Extract the [X, Y] coordinate from the center of the cell holding the provided text.  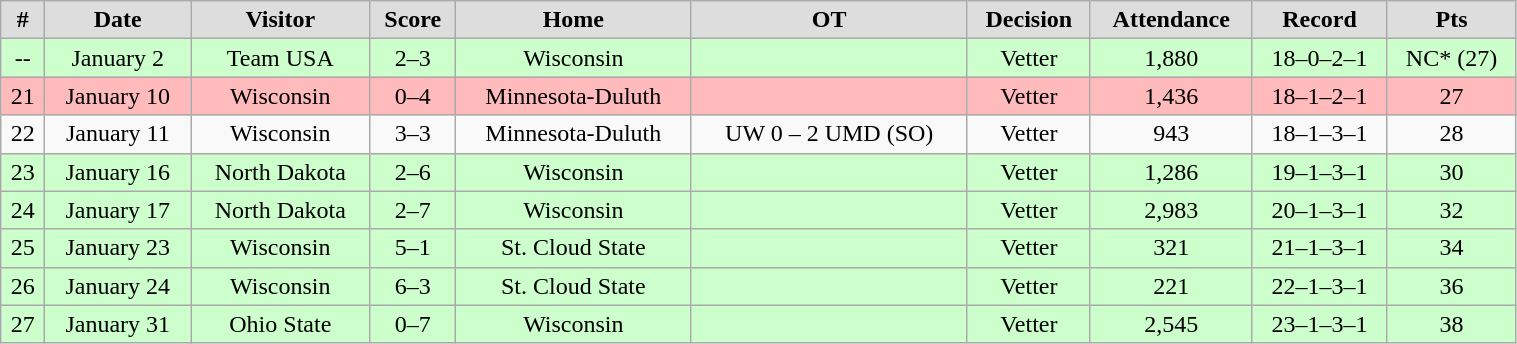
Date [118, 20]
January 23 [118, 248]
1,286 [1171, 172]
2,983 [1171, 210]
23–1–3–1 [1320, 324]
30 [1452, 172]
UW 0 – 2 UMD (SO) [829, 134]
32 [1452, 210]
221 [1171, 286]
19–1–3–1 [1320, 172]
3–3 [413, 134]
36 [1452, 286]
38 [1452, 324]
0–7 [413, 324]
-- [23, 58]
Attendance [1171, 20]
NC* (27) [1452, 58]
24 [23, 210]
23 [23, 172]
26 [23, 286]
1,880 [1171, 58]
22 [23, 134]
January 16 [118, 172]
Decision [1028, 20]
Pts [1452, 20]
Visitor [280, 20]
Ohio State [280, 324]
January 31 [118, 324]
January 11 [118, 134]
25 [23, 248]
6–3 [413, 286]
OT [829, 20]
321 [1171, 248]
January 10 [118, 96]
2–7 [413, 210]
20–1–3–1 [1320, 210]
2,545 [1171, 324]
0–4 [413, 96]
28 [1452, 134]
2–6 [413, 172]
Home [574, 20]
21 [23, 96]
21–1–3–1 [1320, 248]
5–1 [413, 248]
Record [1320, 20]
943 [1171, 134]
18–0–2–1 [1320, 58]
18–1–3–1 [1320, 134]
Team USA [280, 58]
1,436 [1171, 96]
22–1–3–1 [1320, 286]
18–1–2–1 [1320, 96]
2–3 [413, 58]
Score [413, 20]
January 24 [118, 286]
34 [1452, 248]
January 2 [118, 58]
# [23, 20]
January 17 [118, 210]
